Extract the (x, y) coordinate from the center of the cell holding the provided text.  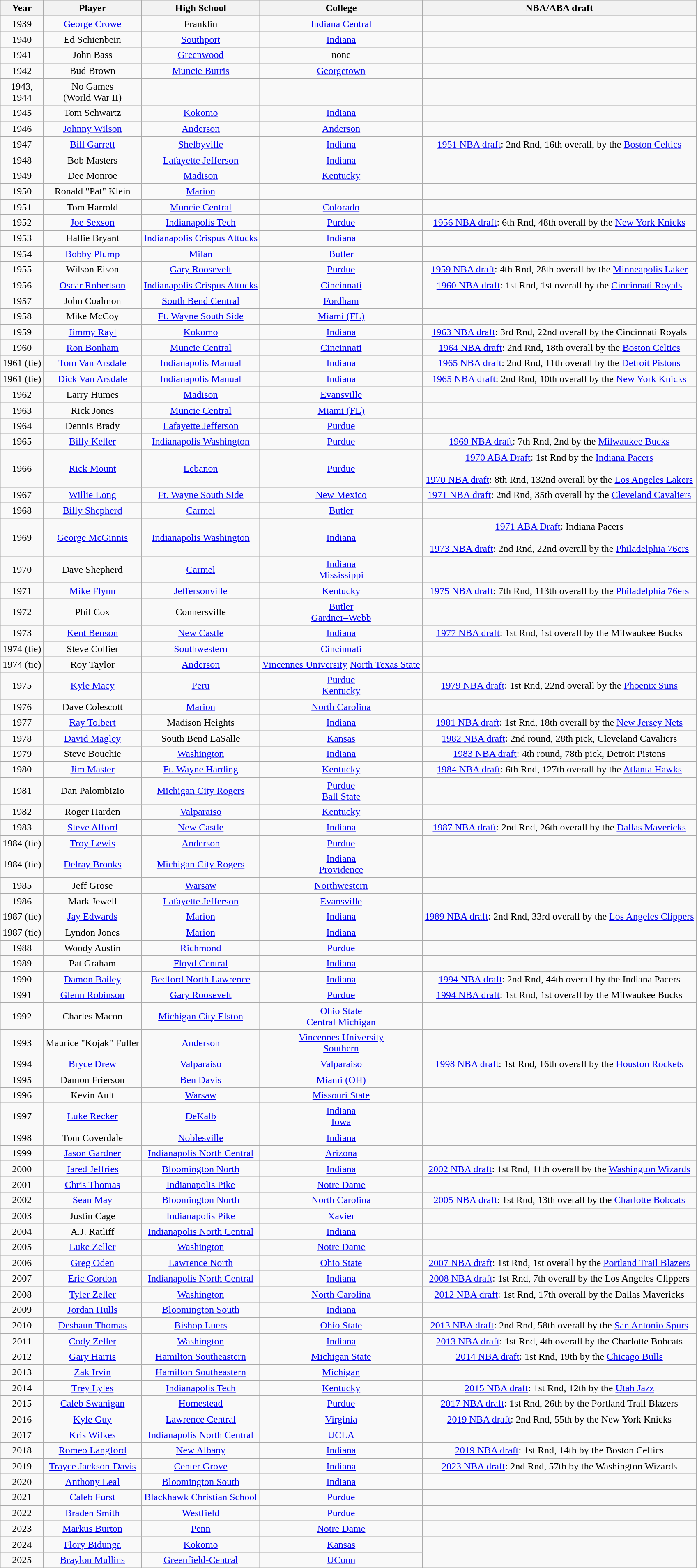
2008 NBA draft: 1st Rnd, 7th overall by the Los Angeles Clippers (559, 1278)
1982 NBA draft: 2nd round, 28th pick, Cleveland Cavaliers (559, 738)
Ronald "Pat" Klein (93, 191)
1979 NBA draft: 1st Rnd, 22nd overall by the Phoenix Suns (559, 685)
George McGinnis (93, 537)
2003 (22, 1216)
Colorado (341, 207)
1940 (22, 39)
1941 (22, 55)
1975 NBA draft: 7th Rnd, 113th overall by the Philadelphia 76ers (559, 591)
IndianaMississippi (341, 570)
Tom Schwartz (93, 113)
2014 NBA draft: 1st Rnd, 19th by the Chicago Bulls (559, 1357)
1965 NBA draft: 2nd Rnd, 10th overall by the New York Knicks (559, 379)
Jordan Hulls (93, 1310)
Northwestern (341, 885)
College (341, 8)
Luke Recker (93, 1117)
Romeo Langford (93, 1450)
Caleb Furst (93, 1497)
Fordham (341, 301)
1951 (22, 207)
South Bend Central (200, 301)
Maurice "Kojak" Fuller (93, 1043)
1978 (22, 738)
2023 (22, 1529)
Johnny Wilson (93, 129)
Ft. Wayne Harding (200, 769)
Steve Bouchie (93, 754)
2017 (22, 1435)
1982 (22, 812)
1972 (22, 612)
1977 NBA draft: 1st Rnd, 1st overall by the Milwaukee Bucks (559, 633)
NBA/ABA draft (559, 8)
Bedford North Lawrence (200, 979)
2020 (22, 1482)
Jeff Grose (93, 885)
1983 (22, 828)
Player (93, 8)
Flory Bidunga (93, 1544)
1959 NBA draft: 4th Rnd, 28th overall by the Minneapolis Laker (559, 270)
1959 (22, 332)
New Mexico (341, 495)
1989 NBA draft: 2nd Rnd, 33rd overall by the Los Angeles Clippers (559, 917)
Kris Wilkes (93, 1435)
1971 ABA Draft: Indiana Pacers1973 NBA draft: 2nd Rnd, 22nd overall by the Philadelphia 76ers (559, 537)
Steve Alford (93, 828)
Peru (200, 685)
Bud Brown (93, 71)
1960 (22, 348)
1992 (22, 1016)
Jim Master (93, 769)
1985 (22, 885)
2017 NBA draft: 1st Rnd, 26th by the Portland Trail Blazers (559, 1404)
2015 (22, 1404)
Ben Davis (200, 1079)
1955 (22, 270)
Greenwood (200, 55)
1995 (22, 1079)
1975 (22, 685)
Rick Jones (93, 410)
Billy Shepherd (93, 511)
2005 (22, 1247)
PurdueBall State (341, 791)
High School (200, 8)
Vincennes UniversitySouthern (341, 1043)
2012 (22, 1357)
2013 NBA draft: 2nd Rnd, 58th overall by the San Antonio Spurs (559, 1325)
Bob Masters (93, 160)
A.J. Ratliff (93, 1231)
2018 (22, 1450)
Delray Brooks (93, 865)
Damon Bailey (93, 979)
1998 NBA draft: 1st Rnd, 16th overall by the Houston Rockets (559, 1064)
1952 (22, 223)
2007 NBA draft: 1st Rnd, 1st overall by the Portland Trail Blazers (559, 1263)
1970 ABA Draft: 1st Rnd by the Indiana Pacers1970 NBA draft: 8th Rnd, 132nd overall by the Los Angeles Lakers (559, 468)
Joe Sexson (93, 223)
1969 NBA draft: 7th Rnd, 2nd by the Milwaukee Bucks (559, 441)
1943,1944 (22, 92)
1949 (22, 175)
1981 NBA draft: 1st Rnd, 18th overall by the New Jersey Nets (559, 722)
2013 (22, 1372)
1950 (22, 191)
2005 NBA draft: 1st Rnd, 13th overall by the Charlotte Bobcats (559, 1200)
Justin Cage (93, 1216)
1994 (22, 1064)
1979 (22, 754)
Ed Schienbein (93, 39)
Deshaun Thomas (93, 1325)
Tom Harrold (93, 207)
2021 (22, 1497)
2010 (22, 1325)
1996 (22, 1095)
1954 (22, 254)
Jason Gardner (93, 1153)
John Bass (93, 55)
Madison Heights (200, 722)
1988 (22, 948)
Dave Shepherd (93, 570)
Virginia (341, 1419)
Milan (200, 254)
UConn (341, 1560)
Kyle Macy (93, 685)
Noblesville (200, 1138)
New Albany (200, 1450)
Anthony Leal (93, 1482)
Lyndon Jones (93, 932)
Charles Macon (93, 1016)
Ray Tolbert (93, 722)
Braden Smith (93, 1513)
Connersville (200, 612)
1984 NBA draft: 6th Rnd, 127th overall by the Atlanta Hawks (559, 769)
Billy Keller (93, 441)
Troy Lewis (93, 843)
none (341, 55)
Dee Monroe (93, 175)
1970 (22, 570)
David Magley (93, 738)
Oscar Robertson (93, 285)
Larry Humes (93, 394)
1989 (22, 964)
Caleb Swanigan (93, 1404)
Center Grove (200, 1466)
South Bend LaSalle (200, 738)
1951 NBA draft: 2nd Rnd, 16th overall, by the Boston Celtics (559, 144)
2009 (22, 1310)
1971 NBA draft: 2nd Rnd, 35th overall by the Cleveland Cavaliers (559, 495)
Mike McCoy (93, 316)
IndianaProvidence (341, 865)
1983 NBA draft: 4th round, 78th pick, Detroit Pistons (559, 754)
Dick Van Arsdale (93, 379)
2019 NBA draft: 2nd Rnd, 55th by the New York Knicks (559, 1419)
2012 NBA draft: 1st Rnd, 17th overall by the Dallas Mavericks (559, 1294)
George Crowe (93, 24)
2008 (22, 1294)
2006 (22, 1263)
1964 (22, 426)
1981 (22, 791)
Homestead (200, 1404)
Sean May (93, 1200)
2013 NBA draft: 1st Rnd, 4th overall by the Charlotte Bobcats (559, 1341)
1986 (22, 901)
1977 (22, 722)
Dennis Brady (93, 426)
Phil Cox (93, 612)
2019 NBA draft: 1st Rnd, 14th by the Boston Celtics (559, 1450)
1969 (22, 537)
PurdueKentucky (341, 685)
No Games(World War II) (93, 92)
2019 (22, 1466)
Braylon Mullins (93, 1560)
Mike Flynn (93, 591)
Rick Mount (93, 468)
Ohio StateCentral Michigan (341, 1016)
Jeffersonville (200, 591)
Michigan (341, 1372)
Blackhawk Christian School (200, 1497)
Penn (200, 1529)
Richmond (200, 948)
1990 (22, 979)
Pat Graham (93, 964)
Greg Oden (93, 1263)
1999 (22, 1153)
Xavier (341, 1216)
1980 (22, 769)
1965 NBA draft: 2nd Rnd, 11th overall by the Detroit Pistons (559, 363)
1946 (22, 129)
DeKalb (200, 1117)
2002 NBA draft: 1st Rnd, 11th overall by the Washington Wizards (559, 1169)
1987 NBA draft: 2nd Rnd, 26th overall by the Dallas Mavericks (559, 828)
1968 (22, 511)
Kevin Ault (93, 1095)
1993 (22, 1043)
Southport (200, 39)
Kyle Guy (93, 1419)
1942 (22, 71)
Tom Coverdale (93, 1138)
Bishop Luers (200, 1325)
ButlerGardner–Webb (341, 612)
Zak Irvin (93, 1372)
Vincennes University North Texas State (341, 664)
1991 (22, 995)
Lawrence Central (200, 1419)
Kent Benson (93, 633)
Wilson Eison (93, 270)
Indiana Central (341, 24)
1962 (22, 394)
Dan Palombizio (93, 791)
Jay Edwards (93, 917)
Missouri State (341, 1095)
2001 (22, 1185)
1939 (22, 24)
1976 (22, 707)
1953 (22, 238)
Glenn Robinson (93, 995)
Miami (OH) (341, 1079)
Floyd Central (200, 964)
Greenfield-Central (200, 1560)
1948 (22, 160)
Roger Harden (93, 812)
1964 NBA draft: 2nd Rnd, 18th overall by the Boston Celtics (559, 348)
2022 (22, 1513)
1973 (22, 633)
Hallie Bryant (93, 238)
Eric Gordon (93, 1278)
Bill Garrett (93, 144)
1966 (22, 468)
Year (22, 8)
Chris Thomas (93, 1185)
Arizona (341, 1153)
Muncie Burris (200, 71)
Michigan City Elston (200, 1016)
1956 (22, 285)
Mark Jewell (93, 901)
Willie Long (93, 495)
1963 (22, 410)
UCLA (341, 1435)
Gary Harris (93, 1357)
Westfield (200, 1513)
Lawrence North (200, 1263)
1967 (22, 495)
1998 (22, 1138)
Markus Burton (93, 1529)
Roy Taylor (93, 664)
Trey Lyles (93, 1388)
2000 (22, 1169)
Cody Zeller (93, 1341)
2025 (22, 1560)
John Coalmon (93, 301)
2024 (22, 1544)
Michigan State (341, 1357)
1971 (22, 591)
1956 NBA draft: 6th Rnd, 48th overall by the New York Knicks (559, 223)
Steve Collier (93, 649)
Bobby Plump (93, 254)
Trayce Jackson-Davis (93, 1466)
1945 (22, 113)
2023 NBA draft: 2nd Rnd, 57th by the Washington Wizards (559, 1466)
Jimmy Rayl (93, 332)
1997 (22, 1117)
2014 (22, 1388)
2016 (22, 1419)
IndianaIowa (341, 1117)
1963 NBA draft: 3rd Rnd, 22nd overall by the Cincinnati Royals (559, 332)
1947 (22, 144)
Georgetown (341, 71)
Dave Colescott (93, 707)
Franklin (200, 24)
2007 (22, 1278)
Luke Zeller (93, 1247)
1994 NBA draft: 2nd Rnd, 44th overall by the Indiana Pacers (559, 979)
Bryce Drew (93, 1064)
2004 (22, 1231)
1960 NBA draft: 1st Rnd, 1st overall by the Cincinnati Royals (559, 285)
Tom Van Arsdale (93, 363)
Lebanon (200, 468)
1958 (22, 316)
2011 (22, 1341)
Tyler Zeller (93, 1294)
2002 (22, 1200)
Jared Jeffries (93, 1169)
Woody Austin (93, 948)
Southwestern (200, 649)
1957 (22, 301)
Shelbyville (200, 144)
2015 NBA draft: 1st Rnd, 12th by the Utah Jazz (559, 1388)
1965 (22, 441)
Damon Frierson (93, 1079)
Ron Bonham (93, 348)
1994 NBA draft: 1st Rnd, 1st overall by the Milwaukee Bucks (559, 995)
